Identify which cell holds the provided text, then report its (X, Y) central coordinate. 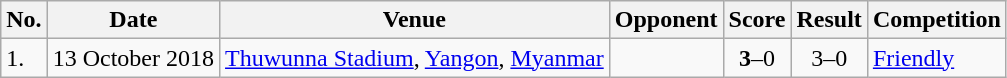
Result (829, 20)
Date (133, 20)
1. (24, 58)
Competition (936, 20)
Opponent (666, 20)
13 October 2018 (133, 58)
Venue (415, 20)
Score (757, 20)
No. (24, 20)
Friendly (936, 58)
Thuwunna Stadium, Yangon, Myanmar (415, 58)
